Identify which cell holds the provided text, then report its [x, y] central coordinate. 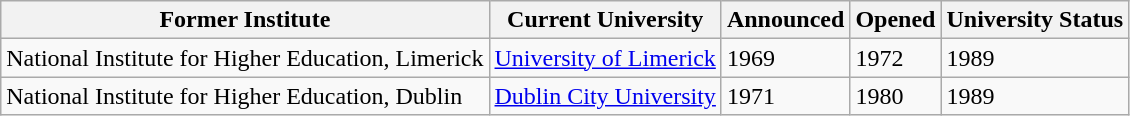
Announced [785, 20]
Opened [896, 20]
Current University [605, 20]
University Status [1035, 20]
University of Limerick [605, 58]
1971 [785, 96]
1980 [896, 96]
1972 [896, 58]
National Institute for Higher Education, Dublin [245, 96]
Dublin City University [605, 96]
National Institute for Higher Education, Limerick [245, 58]
1969 [785, 58]
Former Institute [245, 20]
